Locate the cell with the specified text and output its (X, Y) center coordinate. 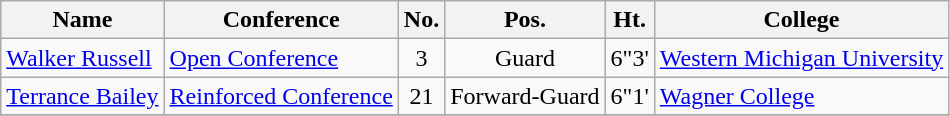
21 (421, 96)
Reinforced Conference (281, 96)
Terrance Bailey (82, 96)
Forward-Guard (525, 96)
Ht. (630, 20)
Wagner College (801, 96)
Guard (525, 58)
Open Conference (281, 58)
Walker Russell (82, 58)
6"3' (630, 58)
Name (82, 20)
No. (421, 20)
Conference (281, 20)
Western Michigan University (801, 58)
3 (421, 58)
College (801, 20)
Pos. (525, 20)
6"1' (630, 96)
